Identify which cell holds the provided text, then report its [X, Y] central coordinate. 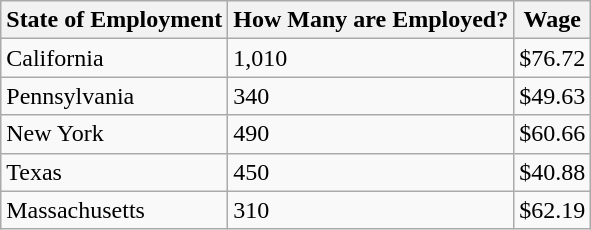
New York [114, 134]
450 [371, 172]
1,010 [371, 58]
State of Employment [114, 20]
Wage [552, 20]
310 [371, 210]
$76.72 [552, 58]
$40.88 [552, 172]
Pennsylvania [114, 96]
Texas [114, 172]
490 [371, 134]
Massachusetts [114, 210]
How Many are Employed? [371, 20]
$62.19 [552, 210]
$60.66 [552, 134]
340 [371, 96]
California [114, 58]
$49.63 [552, 96]
